Return (X, Y) of the center of cell containing provided text 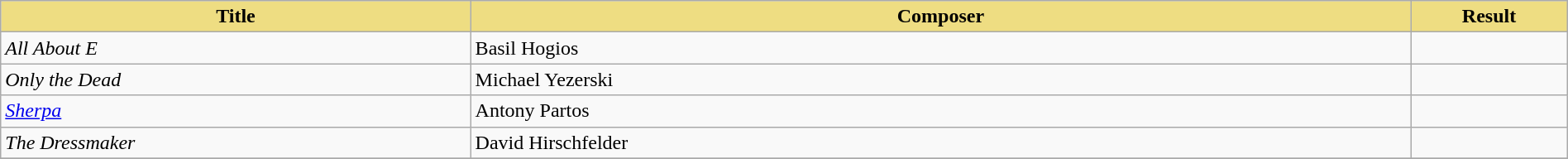
Sherpa (236, 111)
David Hirschfelder (941, 142)
Antony Partos (941, 111)
All About E (236, 48)
Result (1489, 17)
The Dressmaker (236, 142)
Michael Yezerski (941, 79)
Title (236, 17)
Composer (941, 17)
Basil Hogios (941, 48)
Only the Dead (236, 79)
